Return [x, y] of the center of cell containing provided text 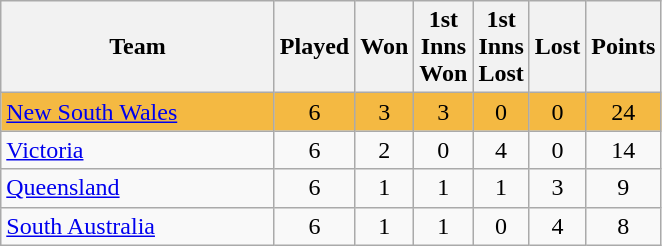
1st Inns Won [444, 47]
Points [624, 47]
South Australia [138, 226]
24 [624, 112]
Lost [557, 47]
Won [384, 47]
New South Wales [138, 112]
9 [624, 188]
Victoria [138, 150]
Team [138, 47]
1st Inns Lost [501, 47]
2 [384, 150]
Played [314, 47]
14 [624, 150]
Queensland [138, 188]
8 [624, 226]
